Determine the [x, y] coordinate at the center of the cell enclosing the given text.  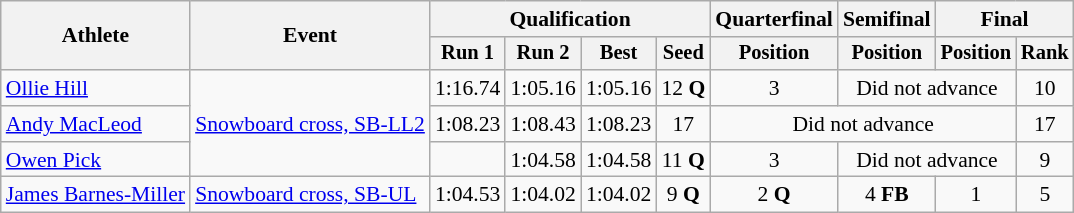
1 [976, 195]
Semifinal [887, 19]
Owen Pick [96, 160]
9 [1045, 160]
Rank [1045, 54]
James Barnes-Miller [96, 195]
9 Q [683, 195]
Andy MacLeod [96, 124]
Run 2 [542, 54]
Best [618, 54]
1:08.43 [542, 124]
Run 1 [468, 54]
11 Q [683, 160]
5 [1045, 195]
Snowboard cross, SB-LL2 [310, 124]
4 FB [887, 195]
Event [310, 36]
Snowboard cross, SB-UL [310, 195]
Ollie Hill [96, 88]
Seed [683, 54]
Final [1005, 19]
10 [1045, 88]
1:04.53 [468, 195]
2 Q [774, 195]
12 Q [683, 88]
Athlete [96, 36]
Qualification [570, 19]
1:16.74 [468, 88]
Quarterfinal [774, 19]
